Search for the cell housing the specified text and yield its [X, Y] center coordinate. 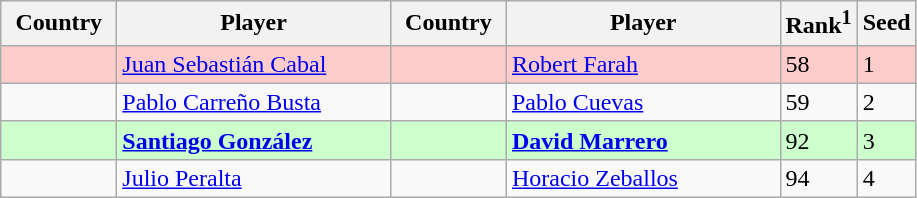
1 [886, 64]
Rank1 [818, 24]
Robert Farah [643, 64]
Seed [886, 24]
Julio Peralta [254, 178]
59 [818, 102]
Horacio Zeballos [643, 178]
4 [886, 178]
Juan Sebastián Cabal [254, 64]
94 [818, 178]
David Marrero [643, 140]
Pablo Cuevas [643, 102]
Pablo Carreño Busta [254, 102]
92 [818, 140]
58 [818, 64]
Santiago González [254, 140]
2 [886, 102]
3 [886, 140]
